Return (x, y) of the center of cell containing provided text 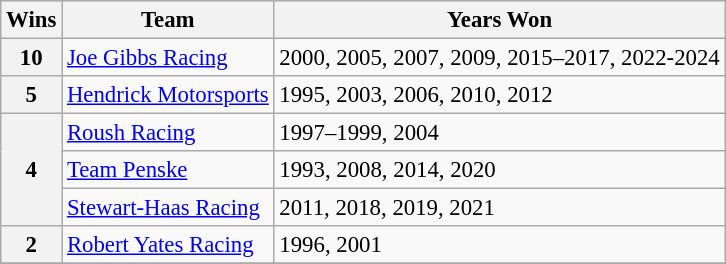
Team Penske (168, 170)
Team (168, 20)
1995, 2003, 2006, 2010, 2012 (500, 95)
2 (32, 245)
Roush Racing (168, 133)
Joe Gibbs Racing (168, 58)
10 (32, 58)
5 (32, 95)
1996, 2001 (500, 245)
Wins (32, 20)
Robert Yates Racing (168, 245)
2011, 2018, 2019, 2021 (500, 208)
1993, 2008, 2014, 2020 (500, 170)
Hendrick Motorsports (168, 95)
2000, 2005, 2007, 2009, 2015–2017, 2022-2024 (500, 58)
Stewart-Haas Racing (168, 208)
Years Won (500, 20)
1997–1999, 2004 (500, 133)
4 (32, 170)
